Provide the (x, y) coordinate of the cell's center where the given text is located.  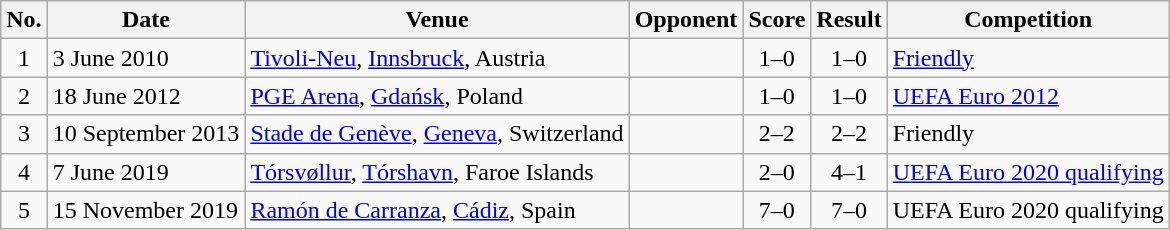
Ramón de Carranza, Cádiz, Spain (437, 210)
2 (24, 96)
2–0 (777, 172)
10 September 2013 (146, 134)
Venue (437, 20)
Tivoli-Neu, Innsbruck, Austria (437, 58)
3 (24, 134)
Competition (1028, 20)
Score (777, 20)
5 (24, 210)
No. (24, 20)
1 (24, 58)
4 (24, 172)
Result (849, 20)
7 June 2019 (146, 172)
UEFA Euro 2012 (1028, 96)
Stade de Genève, Geneva, Switzerland (437, 134)
18 June 2012 (146, 96)
3 June 2010 (146, 58)
Date (146, 20)
15 November 2019 (146, 210)
Tórsvøllur, Tórshavn, Faroe Islands (437, 172)
Opponent (686, 20)
PGE Arena, Gdańsk, Poland (437, 96)
4–1 (849, 172)
